Return the [x, y] coordinate for the center point of the cell that contains the specified text.  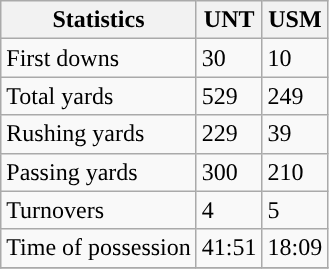
Total yards [99, 96]
Passing yards [99, 172]
529 [229, 96]
249 [295, 96]
4 [229, 210]
First downs [99, 58]
300 [229, 172]
229 [229, 134]
30 [229, 58]
UNT [229, 20]
Rushing yards [99, 134]
210 [295, 172]
41:51 [229, 248]
USM [295, 20]
39 [295, 134]
10 [295, 58]
5 [295, 210]
Statistics [99, 20]
18:09 [295, 248]
Turnovers [99, 210]
Time of possession [99, 248]
